Identify which cell holds the provided text, then report its [x, y] central coordinate. 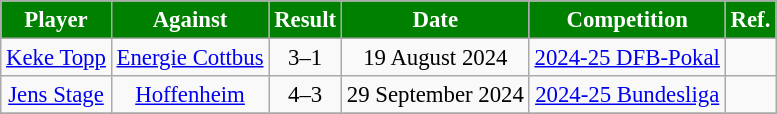
19 August 2024 [435, 58]
3–1 [306, 58]
2024-25 Bundesliga [627, 95]
Result [306, 20]
Jens Stage [56, 95]
Against [190, 20]
2024-25 DFB-Pokal [627, 58]
Keke Topp [56, 58]
Competition [627, 20]
Player [56, 20]
Ref. [750, 20]
Energie Cottbus [190, 58]
Date [435, 20]
Hoffenheim [190, 95]
4–3 [306, 95]
29 September 2024 [435, 95]
